Find where the given text appears and provide that cell's center as (x, y) coordinate. 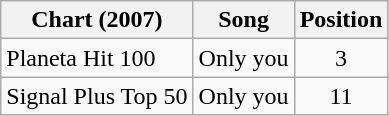
11 (341, 96)
Planeta Hit 100 (97, 58)
Song (244, 20)
Signal Plus Top 50 (97, 96)
3 (341, 58)
Position (341, 20)
Chart (2007) (97, 20)
